Scan for the cell matching the given text and deliver its (X, Y) coordinate at center. 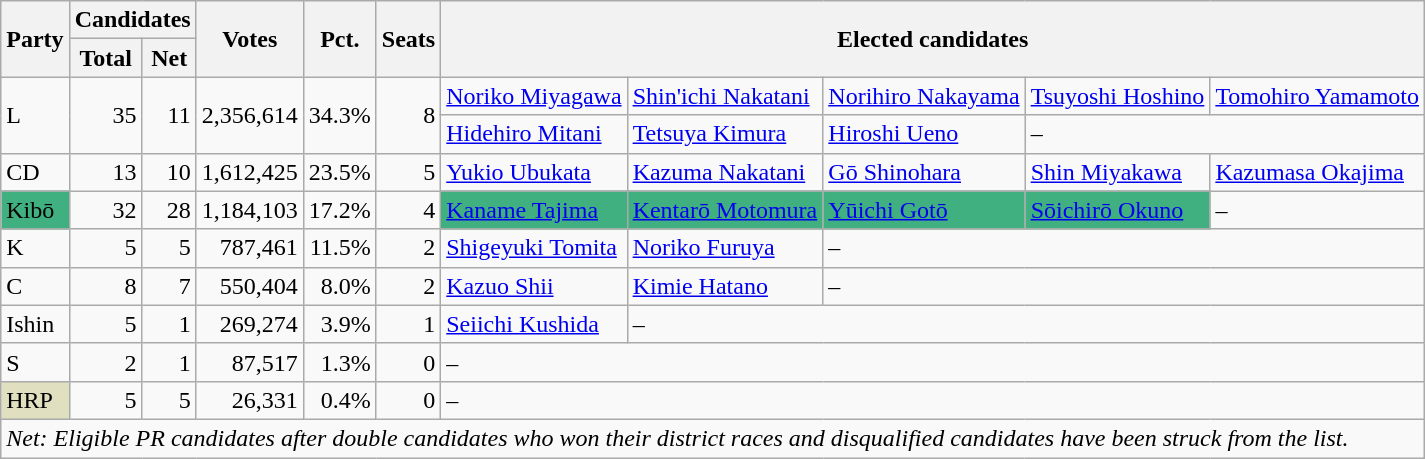
Seiichi Kushida (534, 324)
Ishin (35, 324)
Shigeyuki Tomita (534, 248)
Candidates (132, 20)
Noriko Miyagawa (534, 96)
K (35, 248)
Net: Eligible PR candidates after double candidates who won their district races and disqualified candidates have been struck from the list. (713, 438)
Votes (250, 39)
23.5% (340, 172)
1.3% (340, 362)
550,404 (250, 286)
1,184,103 (250, 210)
7 (169, 286)
87,517 (250, 362)
3.9% (340, 324)
Pct. (340, 39)
0.4% (340, 400)
Tomohiro Yamamoto (1318, 96)
34.3% (340, 115)
Kazuo Shii (534, 286)
269,274 (250, 324)
Total (106, 58)
32 (106, 210)
11.5% (340, 248)
Kibō (35, 210)
Kentarō Motomura (725, 210)
Hiroshi Ueno (924, 134)
Sōichirō Okuno (1118, 210)
L (35, 115)
10 (169, 172)
Kazuma Nakatani (725, 172)
HRP (35, 400)
Kazumasa Okajima (1318, 172)
Kimie Hatano (725, 286)
Kaname Tajima (534, 210)
S (35, 362)
Shin'ichi Nakatani (725, 96)
Seats (408, 39)
C (35, 286)
Tetsuya Kimura (725, 134)
28 (169, 210)
Net (169, 58)
Yūichi Gotō (924, 210)
Norihiro Nakayama (924, 96)
Noriko Furuya (725, 248)
11 (169, 115)
Shin Miyakawa (1118, 172)
26,331 (250, 400)
8.0% (340, 286)
4 (408, 210)
787,461 (250, 248)
2,356,614 (250, 115)
Gō Shinohara (924, 172)
Tsuyoshi Hoshino (1118, 96)
CD (35, 172)
Yukio Ubukata (534, 172)
17.2% (340, 210)
35 (106, 115)
Elected candidates (933, 39)
Hidehiro Mitani (534, 134)
Party (35, 39)
1,612,425 (250, 172)
13 (106, 172)
